For the text-containing cell, return its midpoint in (X, Y) coordinate format. 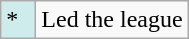
* (18, 20)
Led the league (112, 20)
